Identify which cell holds the provided text, then report its [x, y] central coordinate. 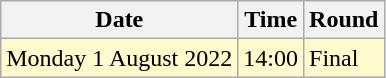
Round [344, 20]
14:00 [271, 58]
Monday 1 August 2022 [120, 58]
Date [120, 20]
Final [344, 58]
Time [271, 20]
